Pinpoint the cell where the given text exists, returning its (x, y) midpoint coordinate. 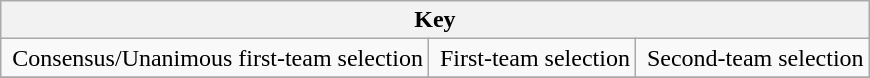
First-team selection (532, 58)
Key (435, 20)
Consensus/Unanimous first-team selection (215, 58)
Second-team selection (752, 58)
